Return the (x, y) coordinate for the center point of the cell that contains the specified text.  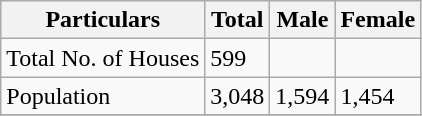
Total (238, 20)
Total No. of Houses (103, 58)
Male (302, 20)
Particulars (103, 20)
Population (103, 96)
3,048 (238, 96)
Female (378, 20)
599 (238, 58)
1,454 (378, 96)
1,594 (302, 96)
